Output the [X, Y] coordinate of the center of the cell containing the given text.  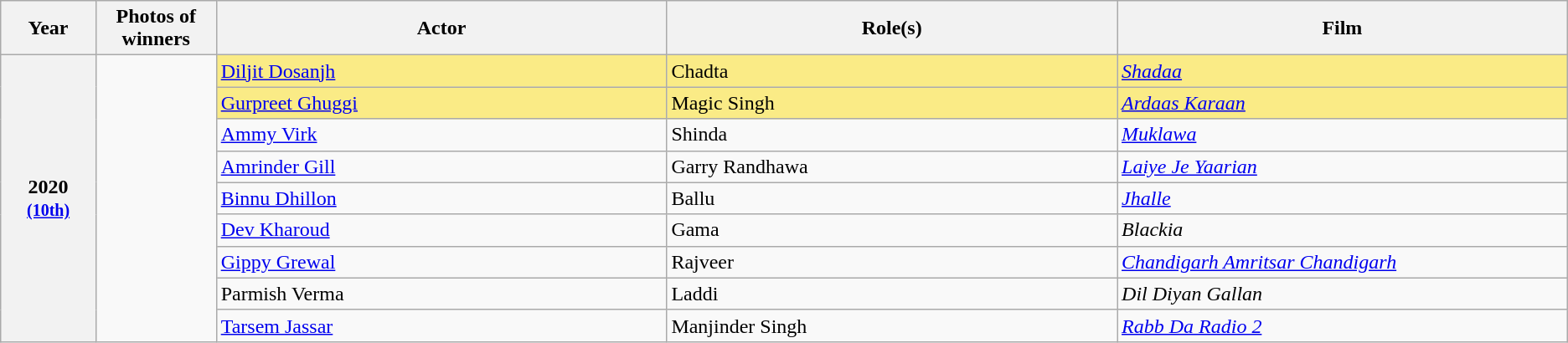
Binnu Dhillon [441, 198]
Amrinder Gill [441, 166]
Manjinder Singh [892, 325]
Ammy Virk [441, 135]
Parmish Verma [441, 294]
Garry Randhawa [892, 166]
Rajveer [892, 262]
Film [1343, 28]
Photos of winners [156, 28]
Role(s) [892, 28]
Laiye Je Yaarian [1343, 166]
Tarsem Jassar [441, 325]
Laddi [892, 294]
Chandigarh Amritsar Chandigarh [1343, 262]
Jhalle [1343, 198]
Magic Singh [892, 103]
Year [49, 28]
Gurpreet Ghuggi [441, 103]
2020 (10th) [49, 199]
Muklawa [1343, 135]
Diljit Dosanjh [441, 71]
Ballu [892, 198]
Gama [892, 230]
Blackia [1343, 230]
Gippy Grewal [441, 262]
Shinda [892, 135]
Dil Diyan Gallan [1343, 294]
Ardaas Karaan [1343, 103]
Chadta [892, 71]
Actor [441, 28]
Dev Kharoud [441, 230]
Shadaa [1343, 71]
Rabb Da Radio 2 [1343, 325]
